From the cell containing the given text, extract its center point as (X, Y) coordinate. 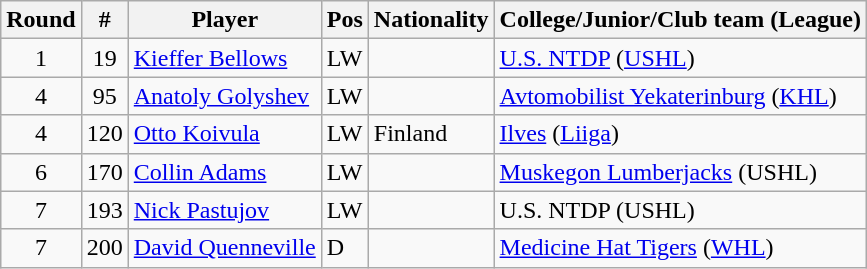
1 (41, 58)
Otto Koivula (224, 134)
Pos (344, 20)
Muskegon Lumberjacks (USHL) (680, 172)
120 (104, 134)
Player (224, 20)
Round (41, 20)
200 (104, 248)
Avtomobilist Yekaterinburg (KHL) (680, 96)
6 (41, 172)
95 (104, 96)
193 (104, 210)
Finland (431, 134)
170 (104, 172)
# (104, 20)
Anatoly Golyshev (224, 96)
D (344, 248)
College/Junior/Club team (League) (680, 20)
Nationality (431, 20)
Kieffer Bellows (224, 58)
David Quenneville (224, 248)
Collin Adams (224, 172)
Medicine Hat Tigers (WHL) (680, 248)
Ilves (Liiga) (680, 134)
19 (104, 58)
Nick Pastujov (224, 210)
